Provide the (X, Y) coordinate of the cell's center where the given text is located.  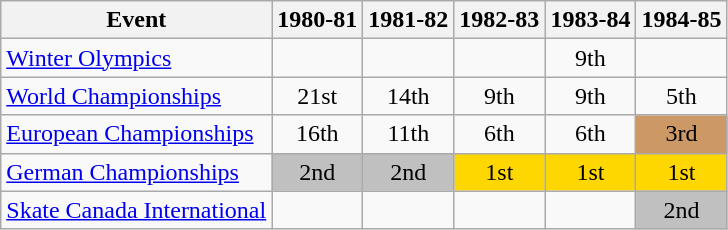
14th (408, 96)
World Championships (136, 96)
21st (318, 96)
3rd (682, 134)
1983-84 (590, 20)
16th (318, 134)
Skate Canada International (136, 210)
1980-81 (318, 20)
Winter Olympics (136, 58)
European Championships (136, 134)
1982-83 (500, 20)
1981-82 (408, 20)
11th (408, 134)
5th (682, 96)
1984-85 (682, 20)
Event (136, 20)
German Championships (136, 172)
